Scan for the cell matching the given text and deliver its [x, y] coordinate at center. 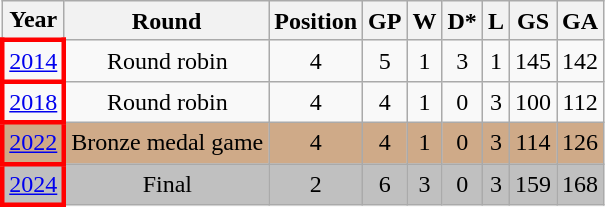
GS [532, 21]
2022 [33, 142]
6 [385, 184]
100 [532, 102]
Final [166, 184]
142 [580, 60]
GP [385, 21]
159 [532, 184]
D* [462, 21]
5 [385, 60]
Position [316, 21]
2 [316, 184]
W [424, 21]
126 [580, 142]
Year [33, 21]
Round [166, 21]
114 [532, 142]
112 [580, 102]
2024 [33, 184]
2014 [33, 60]
Bronze medal game [166, 142]
GA [580, 21]
168 [580, 184]
2018 [33, 102]
L [496, 21]
145 [532, 60]
